Detect which cell encompasses the target text, then output its [x, y] center coordinate. 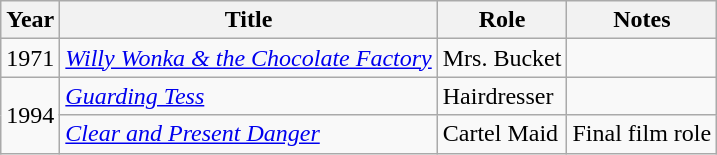
Cartel Maid [502, 134]
Clear and Present Danger [248, 134]
Year [30, 20]
1994 [30, 115]
Hairdresser [502, 96]
Guarding Tess [248, 96]
Notes [642, 20]
Willy Wonka & the Chocolate Factory [248, 58]
Role [502, 20]
Title [248, 20]
Final film role [642, 134]
Mrs. Bucket [502, 58]
1971 [30, 58]
